Capture the cell that displays the provided text and extract its [X, Y] central coordinate. 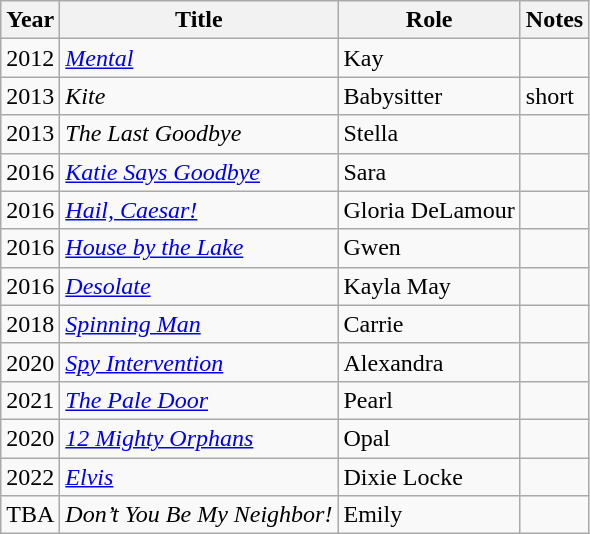
2022 [30, 477]
Gloria DeLamour [429, 210]
Carrie [429, 324]
Kite [199, 96]
Katie Says Goodbye [199, 172]
Gwen [429, 248]
House by the Lake [199, 248]
Pearl [429, 400]
Sara [429, 172]
Year [30, 20]
Desolate [199, 286]
2021 [30, 400]
Opal [429, 438]
Title [199, 20]
2012 [30, 58]
Stella [429, 134]
Notes [554, 20]
The Last Goodbye [199, 134]
short [554, 96]
Dixie Locke [429, 477]
Spy Intervention [199, 362]
Kayla May [429, 286]
Spinning Man [199, 324]
Babysitter [429, 96]
12 Mighty Orphans [199, 438]
2018 [30, 324]
Mental [199, 58]
The Pale Door [199, 400]
Kay [429, 58]
Don’t You Be My Neighbor! [199, 515]
Elvis [199, 477]
Emily [429, 515]
Hail, Caesar! [199, 210]
Alexandra [429, 362]
TBA [30, 515]
Role [429, 20]
